Pinpoint the cell where the given text exists, returning its (X, Y) midpoint coordinate. 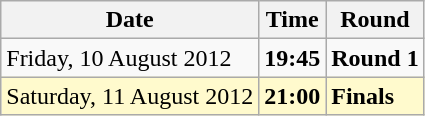
Date (130, 20)
21:00 (292, 96)
19:45 (292, 58)
Finals (375, 96)
Friday, 10 August 2012 (130, 58)
Round (375, 20)
Round 1 (375, 58)
Saturday, 11 August 2012 (130, 96)
Time (292, 20)
